Search for the cell housing the specified text and yield its [X, Y] center coordinate. 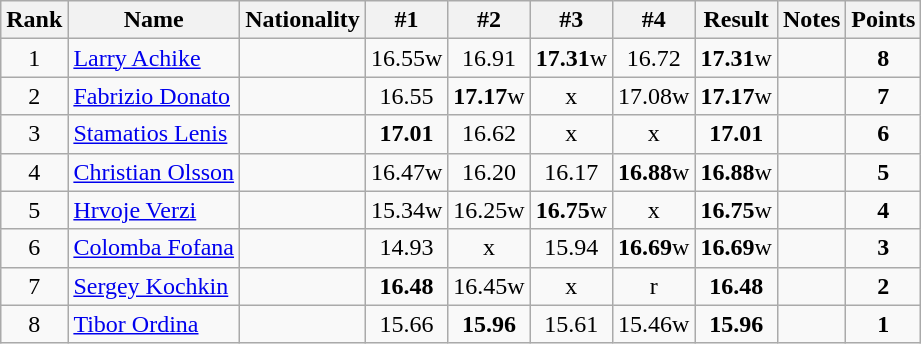
Larry Achike [154, 58]
16.55w [406, 58]
Result [736, 20]
16.91 [489, 58]
Stamatios Lenis [154, 134]
Name [154, 20]
15.46w [654, 324]
#3 [571, 20]
17.08w [654, 96]
16.72 [654, 58]
15.94 [571, 248]
16.25w [489, 210]
#2 [489, 20]
Fabrizio Donato [154, 96]
14.93 [406, 248]
16.55 [406, 96]
Nationality [303, 20]
15.66 [406, 324]
16.47w [406, 172]
Colomba Fofana [154, 248]
Sergey Kochkin [154, 286]
#4 [654, 20]
Christian Olsson [154, 172]
Points [884, 20]
Rank [34, 20]
#1 [406, 20]
Notes [811, 20]
r [654, 286]
15.34w [406, 210]
16.45w [489, 286]
15.61 [571, 324]
16.17 [571, 172]
Hrvoje Verzi [154, 210]
16.62 [489, 134]
Tibor Ordina [154, 324]
16.20 [489, 172]
